Return (X, Y) of the center of cell containing provided text 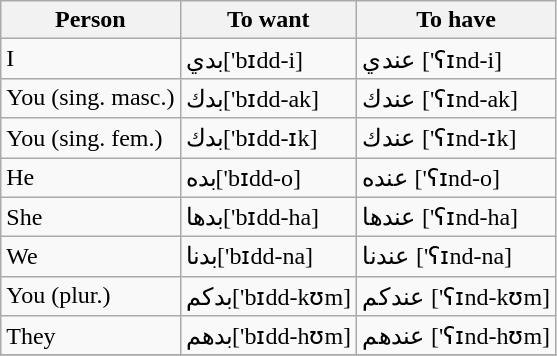
عندها ['ʕɪnd-ha] (456, 217)
To want (268, 20)
You (plur.) (90, 296)
I (90, 59)
بدك['bɪdd-ɪk] (268, 138)
She (90, 217)
You (sing. masc.) (90, 98)
To have (456, 20)
He (90, 178)
We (90, 257)
بدك['bɪdd-ak] (268, 98)
بده['bɪdd-o] (268, 178)
بدنا['bɪdd-na] (268, 257)
عنده ['ʕɪnd-o] (456, 178)
بدها['bɪdd-ha] (268, 217)
عندك ['ʕɪnd-ak] (456, 98)
Person (90, 20)
عندكم ['ʕɪnd-kʊm] (456, 296)
You (sing. fem.) (90, 138)
عندي ['ʕɪnd-i] (456, 59)
عندك ['ʕɪnd-ɪk] (456, 138)
بدهم['bɪdd-hʊm] (268, 336)
بدي['bɪdd-i] (268, 59)
بدكم['bɪdd-kʊm] (268, 296)
عندنا ['ʕɪnd-na] (456, 257)
They (90, 336)
عندهم ['ʕɪnd-hʊm] (456, 336)
